Scan for the cell matching the given text and deliver its (x, y) coordinate at center. 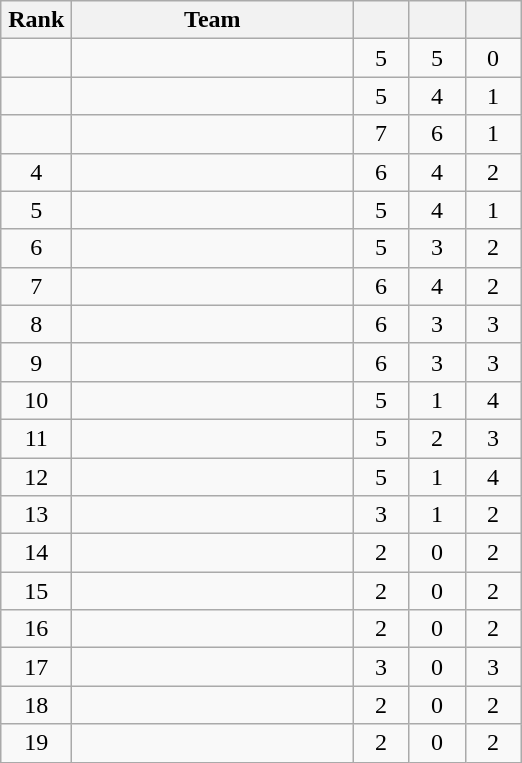
Rank (36, 20)
12 (36, 477)
11 (36, 438)
18 (36, 705)
13 (36, 515)
Team (212, 20)
8 (36, 324)
16 (36, 629)
17 (36, 667)
10 (36, 400)
15 (36, 591)
9 (36, 362)
14 (36, 553)
19 (36, 743)
